Find where the given text appears and provide that cell's center as [x, y] coordinate. 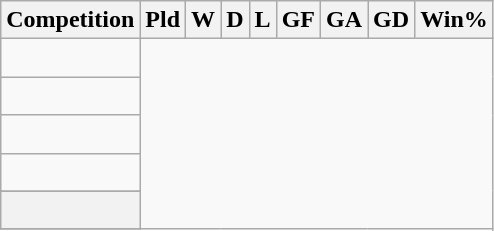
Pld [163, 20]
W [204, 20]
D [235, 20]
Competition [70, 20]
Win% [454, 20]
GD [392, 20]
GA [344, 20]
L [262, 20]
GF [298, 20]
